Determine the (x, y) coordinate at the center of the cell enclosing the given text.  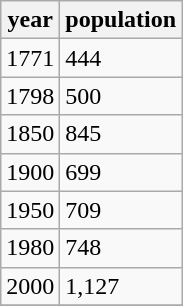
444 (121, 58)
500 (121, 96)
1798 (30, 96)
2000 (30, 286)
1980 (30, 248)
1900 (30, 172)
1771 (30, 58)
845 (121, 134)
year (30, 20)
1850 (30, 134)
1950 (30, 210)
709 (121, 210)
699 (121, 172)
1,127 (121, 286)
748 (121, 248)
population (121, 20)
